Find where the given text appears and provide that cell's center as (x, y) coordinate. 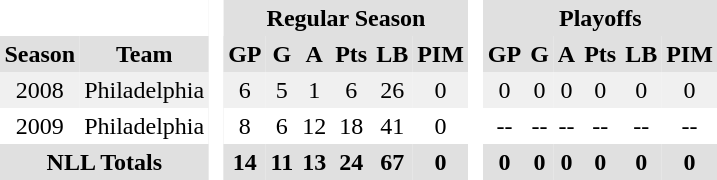
Team (144, 54)
5 (282, 90)
14 (245, 162)
Season (40, 54)
Playoffs (600, 18)
41 (392, 126)
PIM (441, 54)
2008 (40, 90)
8 (245, 126)
2009 (40, 126)
1 (314, 90)
18 (352, 126)
13 (314, 162)
12 (314, 126)
67 (392, 162)
NLL Totals (104, 162)
11 (282, 162)
Regular Season (346, 18)
24 (352, 162)
26 (392, 90)
